From the cell containing the given text, extract its center point as [x, y] coordinate. 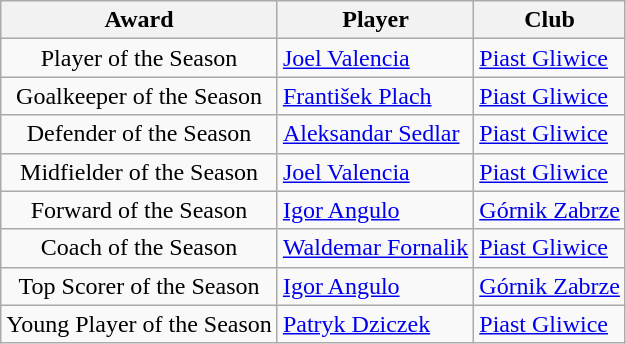
Top Scorer of the Season [140, 286]
Waldemar Fornalik [375, 248]
Goalkeeper of the Season [140, 96]
Midfielder of the Season [140, 172]
Aleksandar Sedlar [375, 134]
Coach of the Season [140, 248]
Club [550, 20]
Award [140, 20]
František Plach [375, 96]
Patryk Dziczek [375, 324]
Young Player of the Season [140, 324]
Player of the Season [140, 58]
Player [375, 20]
Forward of the Season [140, 210]
Defender of the Season [140, 134]
